Capture the cell that displays the provided text and extract its [x, y] central coordinate. 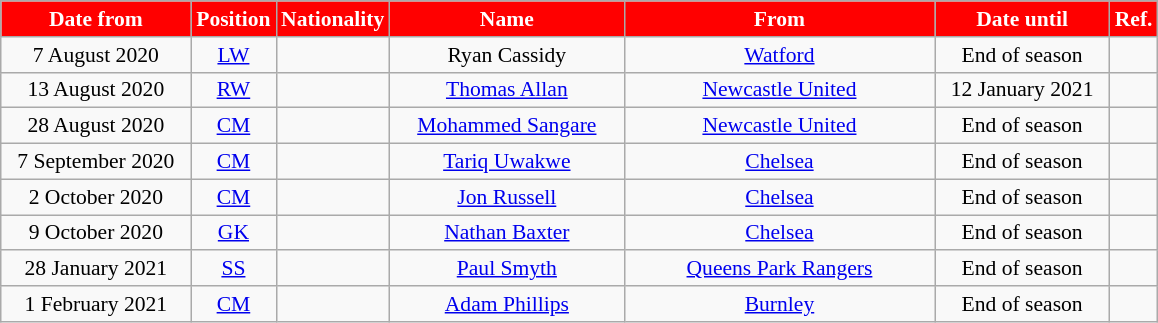
Ryan Cassidy [506, 55]
SS [234, 269]
Queens Park Rangers [779, 269]
Nationality [332, 19]
Date until [1022, 19]
Ref. [1134, 19]
Jon Russell [506, 197]
Tariq Uwakwe [506, 162]
GK [234, 233]
28 August 2020 [96, 126]
Nathan Baxter [506, 233]
1 February 2021 [96, 304]
Paul Smyth [506, 269]
From [779, 19]
Burnley [779, 304]
Thomas Allan [506, 90]
Adam Phillips [506, 304]
7 August 2020 [96, 55]
9 October 2020 [96, 233]
7 September 2020 [96, 162]
Watford [779, 55]
12 January 2021 [1022, 90]
Position [234, 19]
RW [234, 90]
LW [234, 55]
13 August 2020 [96, 90]
28 January 2021 [96, 269]
2 October 2020 [96, 197]
Mohammed Sangare [506, 126]
Name [506, 19]
Date from [96, 19]
